Find where the given text appears and provide that cell's center as (X, Y) coordinate. 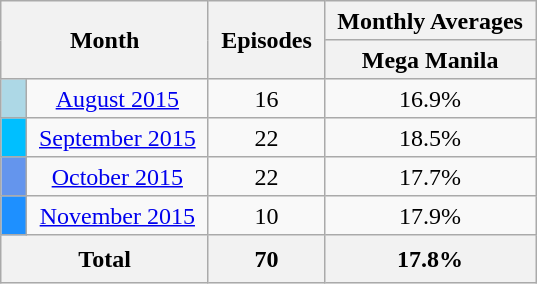
70 (266, 260)
Mega Manila (430, 60)
September 2015 (117, 138)
October 2015 (117, 176)
August 2015 (117, 98)
Total (105, 260)
Month (105, 40)
16.9% (430, 98)
18.5% (430, 138)
17.8% (430, 260)
Monthly Averages (430, 20)
November 2015 (117, 216)
17.9% (430, 216)
10 (266, 216)
16 (266, 98)
Episodes (266, 40)
17.7% (430, 176)
